Provide the (X, Y) coordinate of the cell's center where the given text is located.  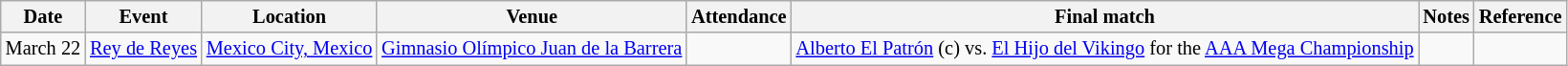
Final match (1105, 16)
Attendance (738, 16)
Gimnasio Olímpico Juan de la Barrera (532, 49)
Alberto El Patrón (c) vs. El Hijo del Vikingo for the AAA Mega Championship (1105, 49)
Notes (1447, 16)
Date (43, 16)
Reference (1520, 16)
Event (143, 16)
Location (289, 16)
March 22 (43, 49)
Venue (532, 16)
Mexico City, Mexico (289, 49)
Rey de Reyes (143, 49)
